From the cell containing the given text, extract its center point as [x, y] coordinate. 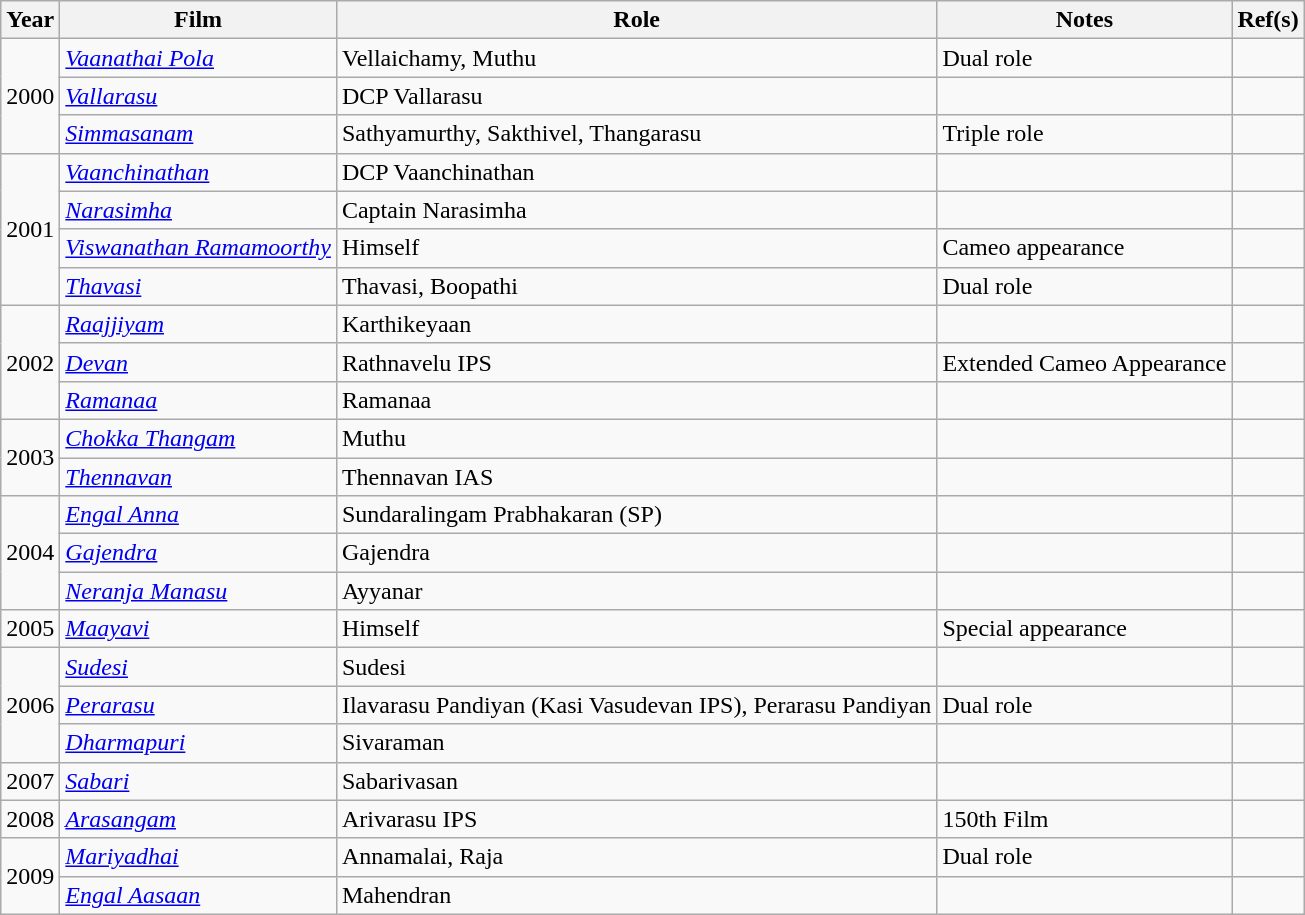
Thavasi [198, 286]
Sathyamurthy, Sakthivel, Thangarasu [636, 134]
2003 [30, 457]
Perarasu [198, 705]
Engal Anna [198, 515]
Mariyadhai [198, 857]
Simmasanam [198, 134]
Arasangam [198, 819]
Viswanathan Ramamoorthy [198, 248]
Mahendran [636, 895]
Neranja Manasu [198, 591]
Annamalai, Raja [636, 857]
Sivaraman [636, 743]
2000 [30, 96]
Ayyanar [636, 591]
Dharmapuri [198, 743]
Film [198, 20]
Cameo appearance [1084, 248]
Narasimha [198, 210]
Year [30, 20]
Extended Cameo Appearance [1084, 362]
Vaanchinathan [198, 172]
Vellaichamy, Muthu [636, 58]
Sabari [198, 781]
2005 [30, 629]
2009 [30, 876]
Raajjiyam [198, 324]
Sabarivasan [636, 781]
Triple role [1084, 134]
Special appearance [1084, 629]
Karthikeyaan [636, 324]
Vallarasu [198, 96]
2008 [30, 819]
Thennavan [198, 477]
Thavasi, Boopathi [636, 286]
Arivarasu IPS [636, 819]
Engal Aasaan [198, 895]
DCP Vaanchinathan [636, 172]
Rathnavelu IPS [636, 362]
Role [636, 20]
Vaanathai Pola [198, 58]
Muthu [636, 438]
Ilavarasu Pandiyan (Kasi Vasudevan IPS), Perarasu Pandiyan [636, 705]
DCP Vallarasu [636, 96]
Thennavan IAS [636, 477]
2006 [30, 705]
Sundaralingam Prabhakaran (SP) [636, 515]
Devan [198, 362]
Captain Narasimha [636, 210]
Ref(s) [1268, 20]
2001 [30, 229]
150th Film [1084, 819]
Maayavi [198, 629]
2007 [30, 781]
Notes [1084, 20]
2002 [30, 362]
2004 [30, 553]
Chokka Thangam [198, 438]
